Return [x, y] of the center of cell containing provided text 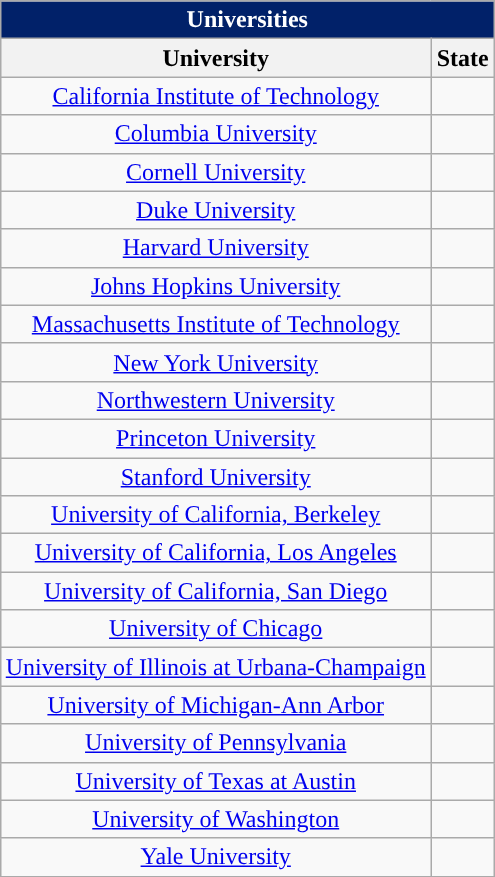
Yale University [216, 857]
University of Michigan-Ann Arbor [216, 705]
State [462, 58]
University of Texas at Austin [216, 781]
University of Illinois at Urbana-Champaign [216, 667]
Massachusetts Institute of Technology [216, 324]
New York University [216, 362]
University of Chicago [216, 629]
Stanford University [216, 477]
University of Pennsylvania [216, 743]
University [216, 58]
Cornell University [216, 172]
Northwestern University [216, 400]
Harvard University [216, 248]
University of California, San Diego [216, 591]
Princeton University [216, 438]
Columbia University [216, 134]
Universities [247, 20]
University of California, Los Angeles [216, 553]
Johns Hopkins University [216, 286]
California Institute of Technology [216, 96]
Duke University [216, 210]
University of California, Berkeley [216, 515]
University of Washington [216, 819]
